For the text-containing cell, return its midpoint in (x, y) coordinate format. 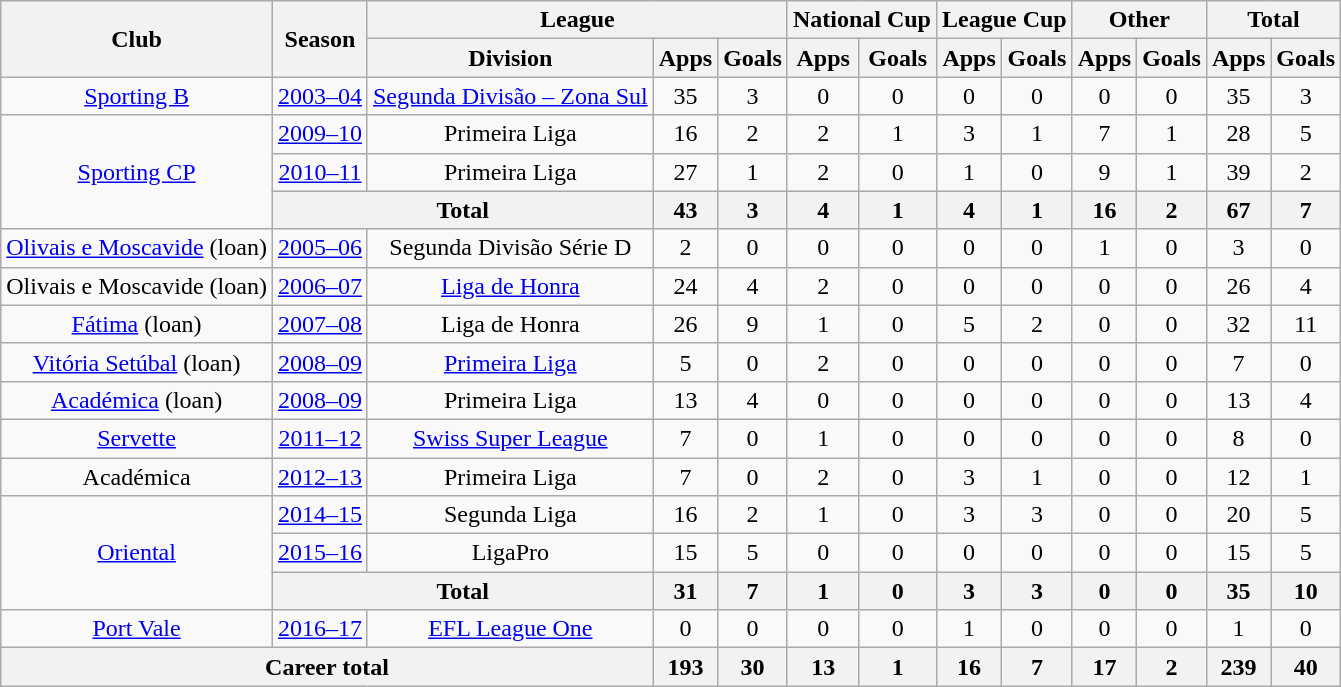
24 (685, 286)
10 (1306, 591)
2015–16 (320, 553)
193 (685, 667)
28 (1238, 134)
Vitória Setúbal (loan) (137, 362)
27 (685, 172)
Segunda Liga (510, 515)
Port Vale (137, 629)
2003–04 (320, 96)
30 (753, 667)
67 (1238, 210)
11 (1306, 324)
20 (1238, 515)
National Cup (862, 20)
Sporting B (137, 96)
Swiss Super League (510, 438)
Division (510, 58)
Fátima (loan) (137, 324)
239 (1238, 667)
39 (1238, 172)
League Cup (1004, 20)
31 (685, 591)
Segunda Divisão – Zona Sul (510, 96)
Sporting CP (137, 172)
LigaPro (510, 553)
Segunda Divisão Série D (510, 248)
League (577, 20)
EFL League One (510, 629)
Servette (137, 438)
2010–11 (320, 172)
40 (1306, 667)
Season (320, 39)
12 (1238, 477)
2006–07 (320, 286)
2016–17 (320, 629)
Académica (loan) (137, 400)
2009–10 (320, 134)
Other (1139, 20)
2005–06 (320, 248)
2007–08 (320, 324)
Career total (327, 667)
Club (137, 39)
32 (1238, 324)
2014–15 (320, 515)
2012–13 (320, 477)
43 (685, 210)
2011–12 (320, 438)
Oriental (137, 553)
8 (1238, 438)
Académica (137, 477)
17 (1104, 667)
